Return the (X, Y) coordinate for the center point of the cell that contains the specified text.  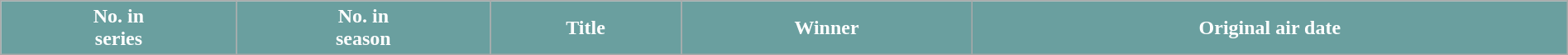
No. inseason (363, 28)
Title (586, 28)
Winner (827, 28)
No. inseries (119, 28)
Original air date (1269, 28)
